Locate the cell with the specified text and output its [x, y] center coordinate. 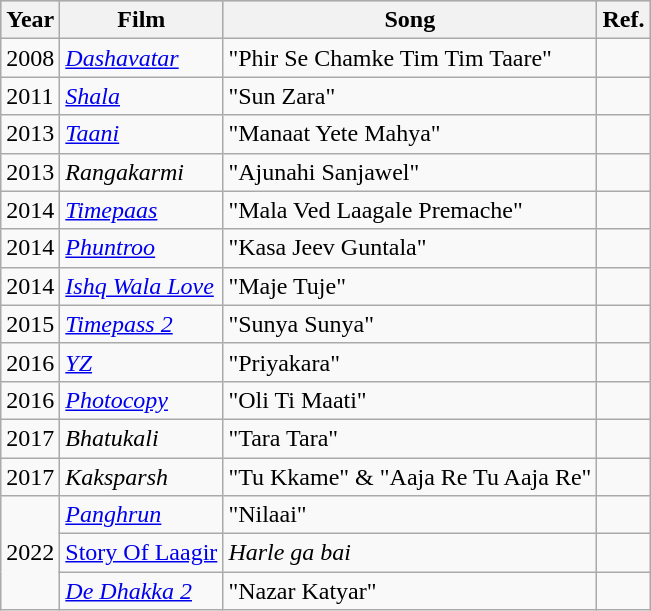
"Nazar Katyar" [410, 591]
"Tu Kkame" & "Aaja Re Tu Aaja Re" [410, 477]
"Nilaai" [410, 515]
2015 [30, 324]
Rangakarmi [142, 172]
Story Of Laagir [142, 553]
Harle ga bai [410, 553]
Dashavatar [142, 58]
"Mala Ved Laagale Premache" [410, 210]
Panghrun [142, 515]
"Phir Se Chamke Tim Tim Taare" [410, 58]
Phuntroo [142, 248]
2008 [30, 58]
Taani [142, 134]
Film [142, 20]
"Tara Tara" [410, 438]
Bhatukali [142, 438]
2022 [30, 553]
"Kasa Jeev Guntala" [410, 248]
Shala [142, 96]
2011 [30, 96]
Song [410, 20]
Ref. [624, 20]
Year [30, 20]
"Sunya Sunya" [410, 324]
"Manaat Yete Mahya" [410, 134]
De Dhakka 2 [142, 591]
"Maje Tuje" [410, 286]
Photocopy [142, 400]
"Sun Zara" [410, 96]
Timepass 2 [142, 324]
"Ajunahi Sanjawel" [410, 172]
"Oli Ti Maati" [410, 400]
YZ [142, 362]
Kaksparsh [142, 477]
Ishq Wala Love [142, 286]
Timepaas [142, 210]
"Priyakara" [410, 362]
